Return [X, Y] of the center of cell containing provided text 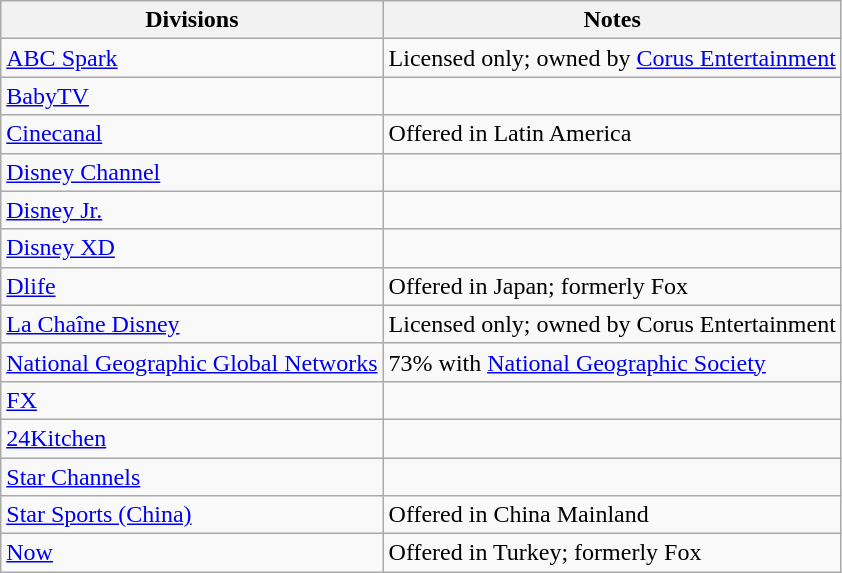
73% with National Geographic Society [612, 362]
Dlife [192, 286]
Star Sports (China) [192, 515]
Offered in Japan; formerly Fox [612, 286]
Now [192, 553]
Disney XD [192, 248]
BabyTV [192, 96]
24Kitchen [192, 438]
National Geographic Global Networks [192, 362]
Divisions [192, 20]
Disney Jr. [192, 210]
Cinecanal [192, 134]
FX [192, 400]
Offered in China Mainland [612, 515]
Notes [612, 20]
Star Channels [192, 477]
Offered in Turkey; formerly Fox [612, 553]
Disney Channel [192, 172]
ABC Spark [192, 58]
La Chaîne Disney [192, 324]
Offered in Latin America [612, 134]
